From the cell containing the given text, extract its center point as [x, y] coordinate. 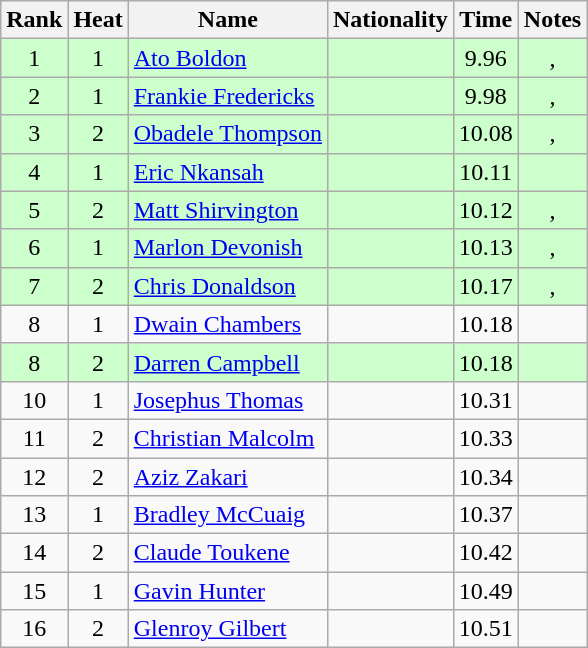
16 [34, 629]
10.08 [486, 134]
Frankie Fredericks [228, 96]
Chris Donaldson [228, 286]
Eric Nkansah [228, 172]
Gavin Hunter [228, 591]
9.96 [486, 58]
Heat [98, 20]
10.12 [486, 210]
10 [34, 400]
Josephus Thomas [228, 400]
Nationality [390, 20]
Matt Shirvington [228, 210]
Marlon Devonish [228, 248]
Notes [552, 20]
Rank [34, 20]
14 [34, 553]
Obadele Thompson [228, 134]
10.17 [486, 286]
7 [34, 286]
Ato Boldon [228, 58]
10.51 [486, 629]
12 [34, 477]
10.31 [486, 400]
10.49 [486, 591]
5 [34, 210]
Dwain Chambers [228, 324]
Claude Toukene [228, 553]
10.42 [486, 553]
9.98 [486, 96]
10.34 [486, 477]
6 [34, 248]
3 [34, 134]
15 [34, 591]
13 [34, 515]
10.11 [486, 172]
Glenroy Gilbert [228, 629]
10.33 [486, 438]
Aziz Zakari [228, 477]
Name [228, 20]
Bradley McCuaig [228, 515]
11 [34, 438]
4 [34, 172]
Darren Campbell [228, 362]
10.37 [486, 515]
Christian Malcolm [228, 438]
10.13 [486, 248]
Time [486, 20]
